From the cell containing the given text, extract its center point as (x, y) coordinate. 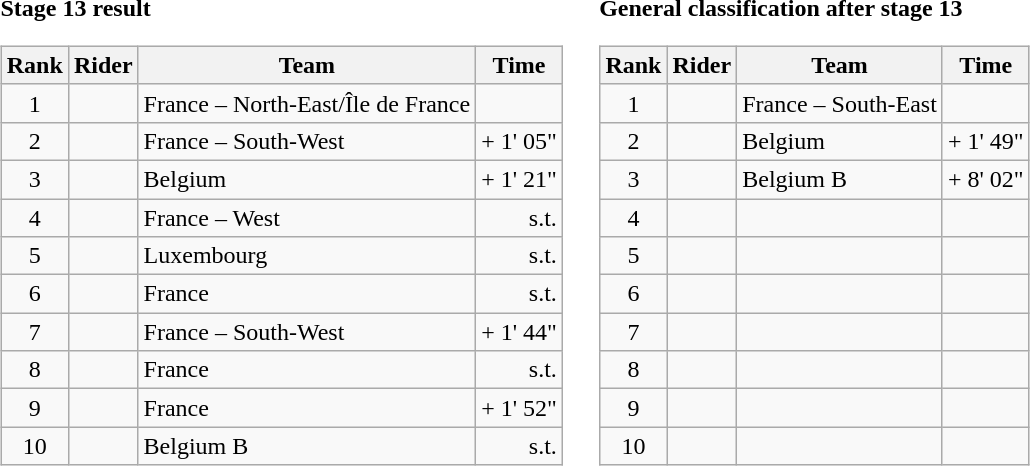
+ 1' 44" (520, 332)
France – North-East/Île de France (307, 103)
+ 1' 49" (986, 141)
France – South-East (840, 103)
France – West (307, 217)
+ 8' 02" (986, 179)
Luxembourg (307, 256)
+ 1' 52" (520, 408)
+ 1' 21" (520, 179)
+ 1' 05" (520, 141)
